Return the [x, y] coordinate for the center point of the cell that contains the specified text.  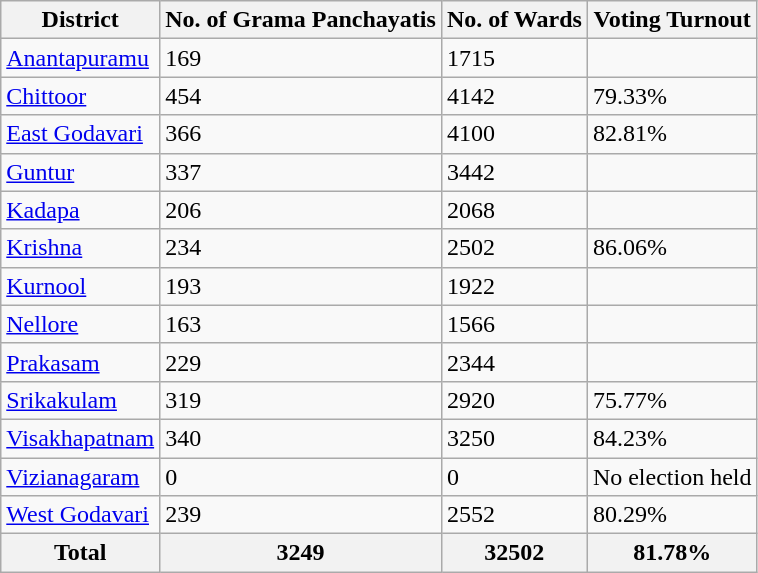
3249 [301, 553]
366 [301, 134]
82.81% [672, 134]
2920 [514, 400]
337 [301, 172]
Nellore [80, 324]
454 [301, 96]
80.29% [672, 515]
84.23% [672, 438]
193 [301, 286]
2068 [514, 210]
No. of Grama Panchayatis [301, 20]
Visakhapatnam [80, 438]
206 [301, 210]
234 [301, 248]
163 [301, 324]
Vizianagaram [80, 477]
Guntur [80, 172]
East Godavari [80, 134]
Kadapa [80, 210]
Anantapuramu [80, 58]
75.77% [672, 400]
340 [301, 438]
3250 [514, 438]
319 [301, 400]
West Godavari [80, 515]
Total [80, 553]
169 [301, 58]
Voting Turnout [672, 20]
81.78% [672, 553]
4142 [514, 96]
4100 [514, 134]
District [80, 20]
3442 [514, 172]
229 [301, 362]
1566 [514, 324]
Prakasam [80, 362]
No election held [672, 477]
2502 [514, 248]
79.33% [672, 96]
Krishna [80, 248]
Chittoor [80, 96]
Kurnool [80, 286]
86.06% [672, 248]
32502 [514, 553]
2344 [514, 362]
No. of Wards [514, 20]
1922 [514, 286]
2552 [514, 515]
Srikakulam [80, 400]
1715 [514, 58]
239 [301, 515]
